Extract the [X, Y] coordinate from the center of the cell holding the provided text.  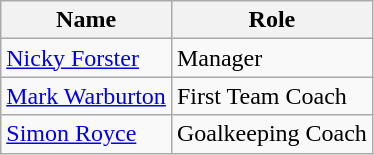
First Team Coach [272, 96]
Mark Warburton [86, 96]
Name [86, 20]
Simon Royce [86, 134]
Nicky Forster [86, 58]
Role [272, 20]
Goalkeeping Coach [272, 134]
Manager [272, 58]
